Scan for the cell matching the given text and deliver its [x, y] coordinate at center. 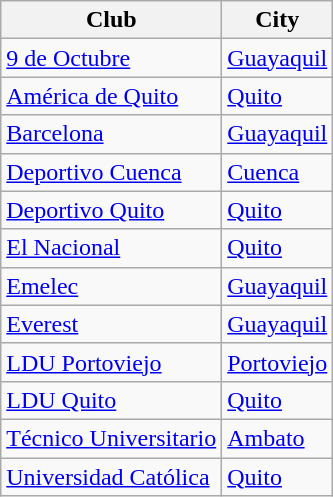
El Nacional [112, 248]
América de Quito [112, 96]
Barcelona [112, 134]
Deportivo Quito [112, 210]
Deportivo Cuenca [112, 172]
Universidad Católica [112, 477]
Cuenca [278, 172]
Emelec [112, 286]
Club [112, 20]
Ambato [278, 438]
City [278, 20]
9 de Octubre [112, 58]
Everest [112, 324]
LDU Portoviejo [112, 362]
Técnico Universitario [112, 438]
Portoviejo [278, 362]
LDU Quito [112, 400]
